Identify which cell holds the provided text, then report its [x, y] central coordinate. 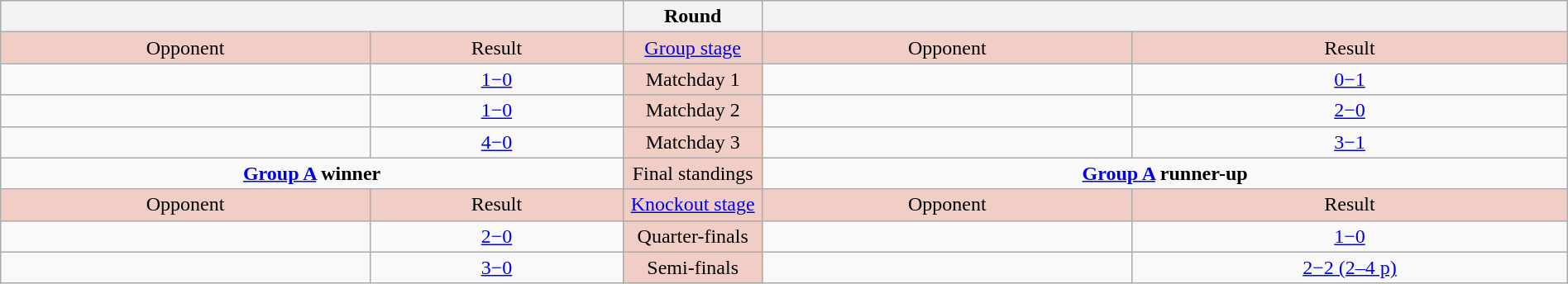
3−0 [496, 267]
Matchday 3 [693, 142]
Round [693, 17]
Group A runner-up [1164, 173]
3−1 [1350, 142]
Matchday 2 [693, 111]
Group A winner [313, 173]
Knockout stage [693, 205]
Semi-finals [693, 267]
0−1 [1350, 79]
Quarter-finals [693, 236]
4−0 [496, 142]
Matchday 1 [693, 79]
2−2 (2–4 p) [1350, 267]
Final standings [693, 173]
Group stage [693, 48]
